Return [X, Y] of the center of cell containing provided text 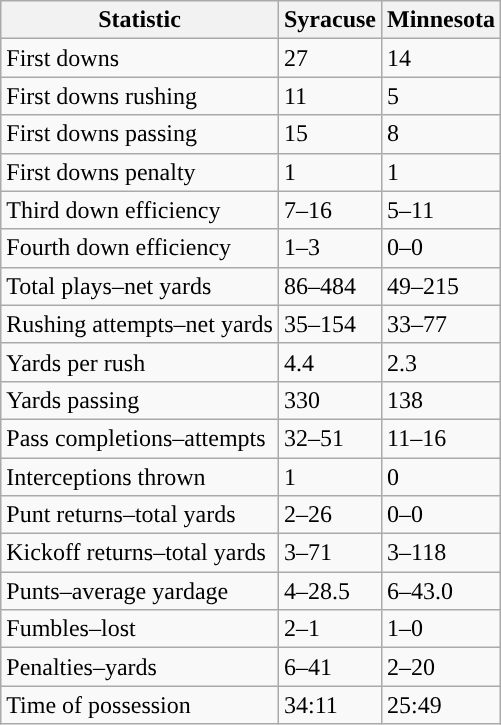
Yards per rush [140, 362]
Rushing attempts–net yards [140, 324]
Total plays–net yards [140, 286]
34:11 [330, 705]
2–26 [330, 515]
4–28.5 [330, 591]
First downs rushing [140, 96]
Minnesota [442, 20]
3–71 [330, 553]
5 [442, 96]
Statistic [140, 20]
11 [330, 96]
0 [442, 477]
14 [442, 58]
Kickoff returns–total yards [140, 553]
7–16 [330, 210]
49–215 [442, 286]
35–154 [330, 324]
Penalties–yards [140, 667]
Interceptions thrown [140, 477]
First downs [140, 58]
Pass completions–attempts [140, 438]
25:49 [442, 705]
First downs penalty [140, 172]
15 [330, 134]
1–3 [330, 248]
27 [330, 58]
Fourth down efficiency [140, 248]
Yards passing [140, 400]
3–118 [442, 553]
330 [330, 400]
6–43.0 [442, 591]
Syracuse [330, 20]
33–77 [442, 324]
Punt returns–total yards [140, 515]
Punts–average yardage [140, 591]
2–20 [442, 667]
86–484 [330, 286]
8 [442, 134]
Third down efficiency [140, 210]
Fumbles–lost [140, 629]
4.4 [330, 362]
5–11 [442, 210]
11–16 [442, 438]
First downs passing [140, 134]
6–41 [330, 667]
2–1 [330, 629]
2.3 [442, 362]
Time of possession [140, 705]
32–51 [330, 438]
1–0 [442, 629]
138 [442, 400]
